Capture the cell that displays the provided text and extract its [x, y] central coordinate. 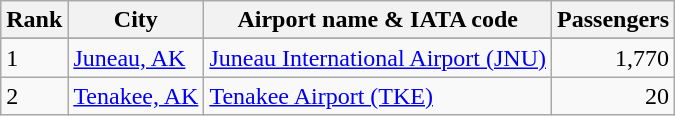
2 [34, 96]
1 [34, 58]
Juneau International Airport (JNU) [378, 58]
20 [614, 96]
1,770 [614, 58]
Tenakee Airport (TKE) [378, 96]
Passengers [614, 20]
City [136, 20]
Airport name & IATA code [378, 20]
Juneau, AK [136, 58]
Tenakee, AK [136, 96]
Rank [34, 20]
